Capture the cell that displays the provided text and extract its (x, y) central coordinate. 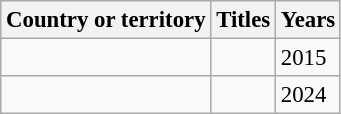
2024 (308, 95)
Years (308, 20)
Titles (244, 20)
Country or territory (106, 20)
2015 (308, 58)
